Pinpoint the cell where the given text exists, returning its [x, y] midpoint coordinate. 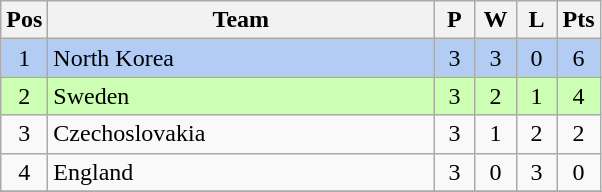
Czechoslovakia [241, 134]
Pts [578, 20]
W [496, 20]
Pos [24, 20]
P [454, 20]
Sweden [241, 96]
England [241, 172]
Team [241, 20]
L [536, 20]
6 [578, 58]
North Korea [241, 58]
